Provide the [x, y] coordinate of the cell's center where the given text is located.  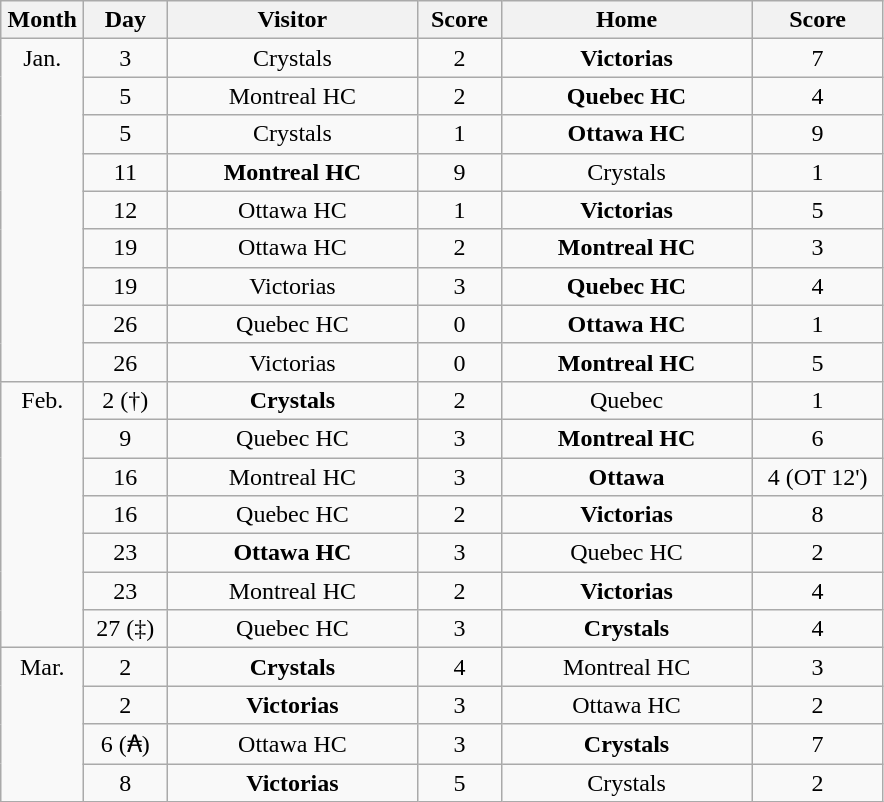
Home [626, 20]
6 [818, 438]
Ottawa [626, 477]
2 (†) [126, 400]
Day [126, 20]
Quebec [626, 400]
12 [126, 210]
4 (OT 12') [818, 477]
Feb. [42, 514]
Mar. [42, 725]
27 (‡) [126, 629]
Jan. [42, 210]
11 [126, 172]
6 (₳) [126, 744]
Month [42, 20]
Visitor [292, 20]
